Provide the [X, Y] coordinate of the cell's center where the given text is located.  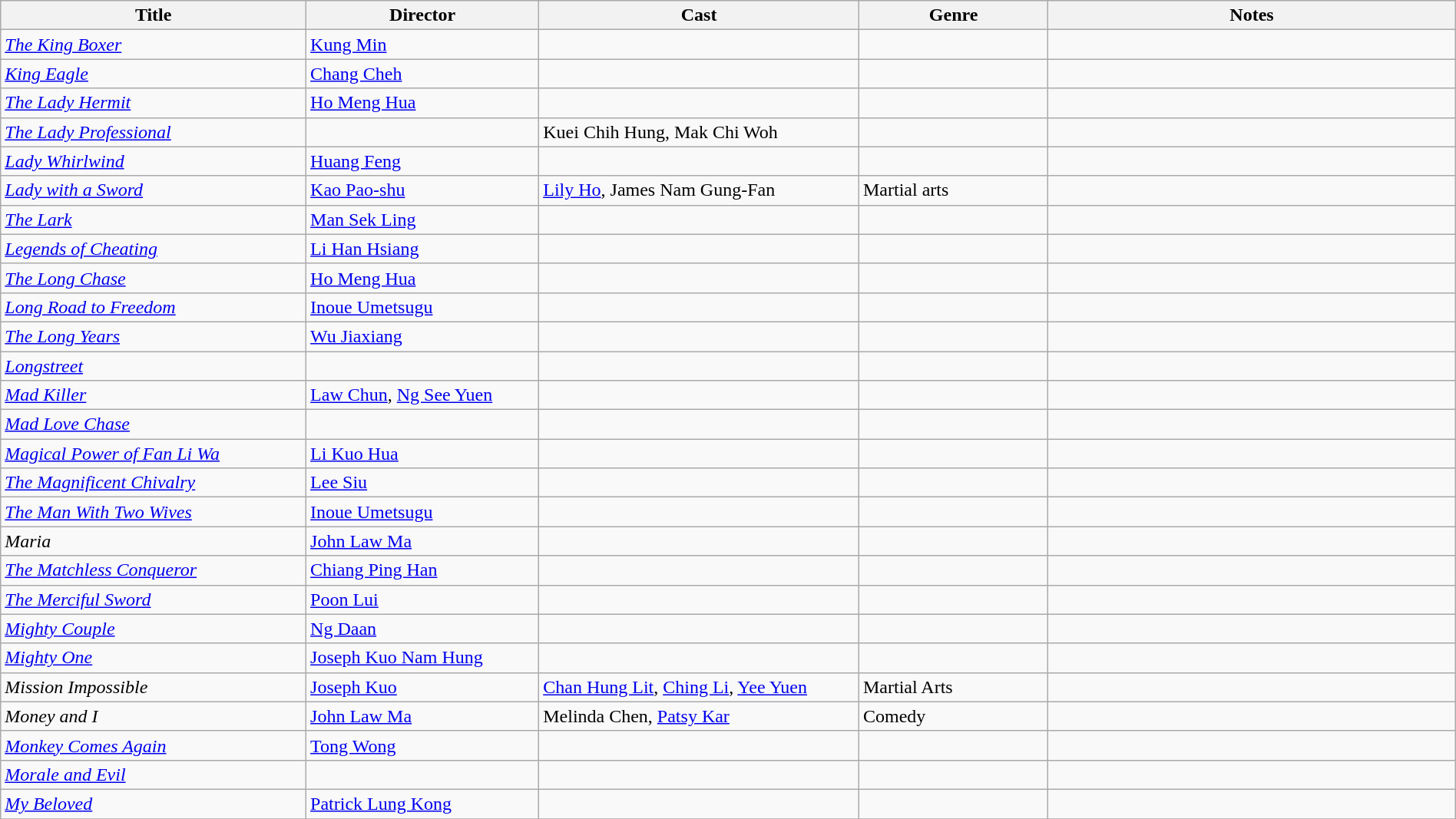
Law Chun, Ng See Yuen [422, 395]
Man Sek Ling [422, 220]
Poon Lui [422, 599]
Kung Min [422, 45]
Melinda Chen, Patsy Kar [699, 716]
Lee Siu [422, 483]
Li Han Hsiang [422, 249]
Kao Pao-shu [422, 190]
Longstreet [154, 366]
The Merciful Sword [154, 599]
Mad Killer [154, 395]
The Long Chase [154, 278]
Genre [953, 15]
King Eagle [154, 74]
My Beloved [154, 804]
The Long Years [154, 336]
Legends of Cheating [154, 249]
The Lark [154, 220]
Patrick Lung Kong [422, 804]
Maria [154, 541]
Li Kuo Hua [422, 454]
Notes [1252, 15]
Chiang Ping Han [422, 570]
Magical Power of Fan Li Wa [154, 454]
Money and I [154, 716]
Monkey Comes Again [154, 745]
Lily Ho, James Nam Gung-Fan [699, 190]
The Matchless Conqueror [154, 570]
Kuei Chih Hung, Mak Chi Woh [699, 132]
Title [154, 15]
The King Boxer [154, 45]
Cast [699, 15]
The Lady Hermit [154, 103]
The Magnificent Chivalry [154, 483]
Chan Hung Lit, Ching Li, Yee Yuen [699, 687]
Joseph Kuo Nam Hung [422, 658]
Tong Wong [422, 745]
Wu Jiaxiang [422, 336]
Joseph Kuo [422, 687]
Mighty One [154, 658]
Ng Daan [422, 629]
The Man With Two Wives [154, 512]
The Lady Professional [154, 132]
Huang Feng [422, 161]
Morale and Evil [154, 774]
Comedy [953, 716]
Lady with a Sword [154, 190]
Director [422, 15]
Martial arts [953, 190]
Mission Impossible [154, 687]
Chang Cheh [422, 74]
Martial Arts [953, 687]
Mad Love Chase [154, 424]
Lady Whirlwind [154, 161]
Mighty Couple [154, 629]
Long Road to Freedom [154, 307]
